Extract the [x, y] coordinate from the center of the cell holding the provided text.  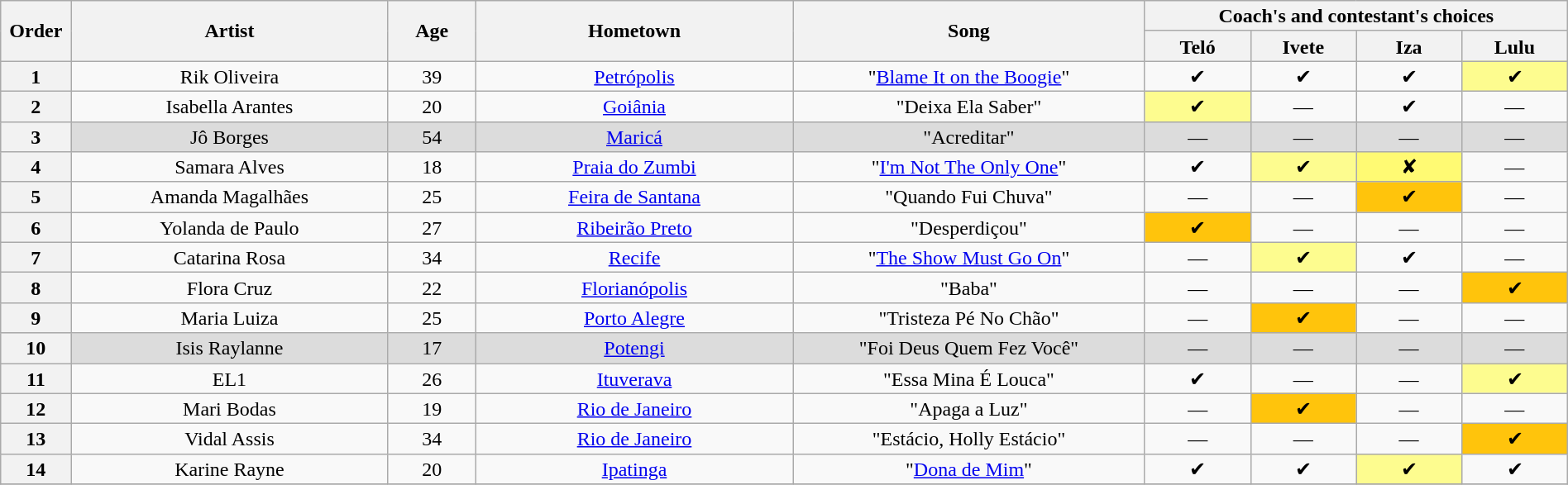
Lulu [1514, 46]
Praia do Zumbi [633, 167]
Goiânia [633, 106]
Rik Oliveira [230, 76]
Artist [230, 31]
3 [36, 137]
Porto Alegre [633, 317]
Petrópolis [633, 76]
19 [432, 408]
Isabella Arantes [230, 106]
"Blame It on the Boogie" [969, 76]
Age [432, 31]
Florianópolis [633, 288]
2 [36, 106]
22 [432, 288]
"Baba" [969, 288]
Potengi [633, 349]
27 [432, 228]
10 [36, 349]
"I'm Not The Only One" [969, 167]
13 [36, 440]
Amanda Magalhães [230, 197]
5 [36, 197]
"Estácio, Holly Estácio" [969, 440]
Order [36, 31]
11 [36, 378]
"Quando Fui Chuva" [969, 197]
✘ [1409, 167]
Jô Borges [230, 137]
Ribeirão Preto [633, 228]
17 [432, 349]
"The Show Must Go On" [969, 258]
9 [36, 317]
7 [36, 258]
"Essa Mina É Louca" [969, 378]
Mari Bodas [230, 408]
Ipatinga [633, 469]
Maria Luiza [230, 317]
Song [969, 31]
Ituverava [633, 378]
Ivete [1303, 46]
Teló [1198, 46]
Coach's and contestant's choices [1356, 17]
39 [432, 76]
1 [36, 76]
26 [432, 378]
"Foi Deus Quem Fez Você" [969, 349]
Iza [1409, 46]
Maricá [633, 137]
Recife [633, 258]
4 [36, 167]
Karine Rayne [230, 469]
"Tristeza Pé No Chão" [969, 317]
EL1 [230, 378]
"Apaga a Luz" [969, 408]
Yolanda de Paulo [230, 228]
"Desperdiçou" [969, 228]
Hometown [633, 31]
Flora Cruz [230, 288]
Samara Alves [230, 167]
12 [36, 408]
"Dona de Mim" [969, 469]
"Deixa Ela Saber" [969, 106]
Vidal Assis [230, 440]
14 [36, 469]
8 [36, 288]
Isis Raylanne [230, 349]
6 [36, 228]
Catarina Rosa [230, 258]
54 [432, 137]
Feira de Santana [633, 197]
18 [432, 167]
"Acreditar" [969, 137]
